Search for the cell housing the specified text and yield its (X, Y) center coordinate. 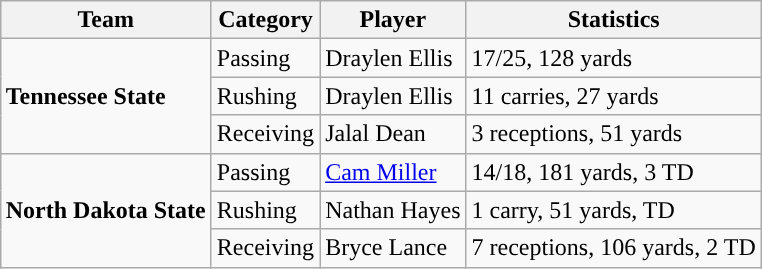
11 carries, 27 yards (614, 96)
14/18, 181 yards, 3 TD (614, 172)
Cam Miller (393, 172)
7 receptions, 106 yards, 2 TD (614, 248)
Team (106, 20)
North Dakota State (106, 210)
Bryce Lance (393, 248)
17/25, 128 yards (614, 58)
Statistics (614, 20)
Category (265, 20)
1 carry, 51 yards, TD (614, 210)
3 receptions, 51 yards (614, 134)
Nathan Hayes (393, 210)
Player (393, 20)
Tennessee State (106, 96)
Jalal Dean (393, 134)
